Provide the (x, y) coordinate of the cell's center where the given text is located.  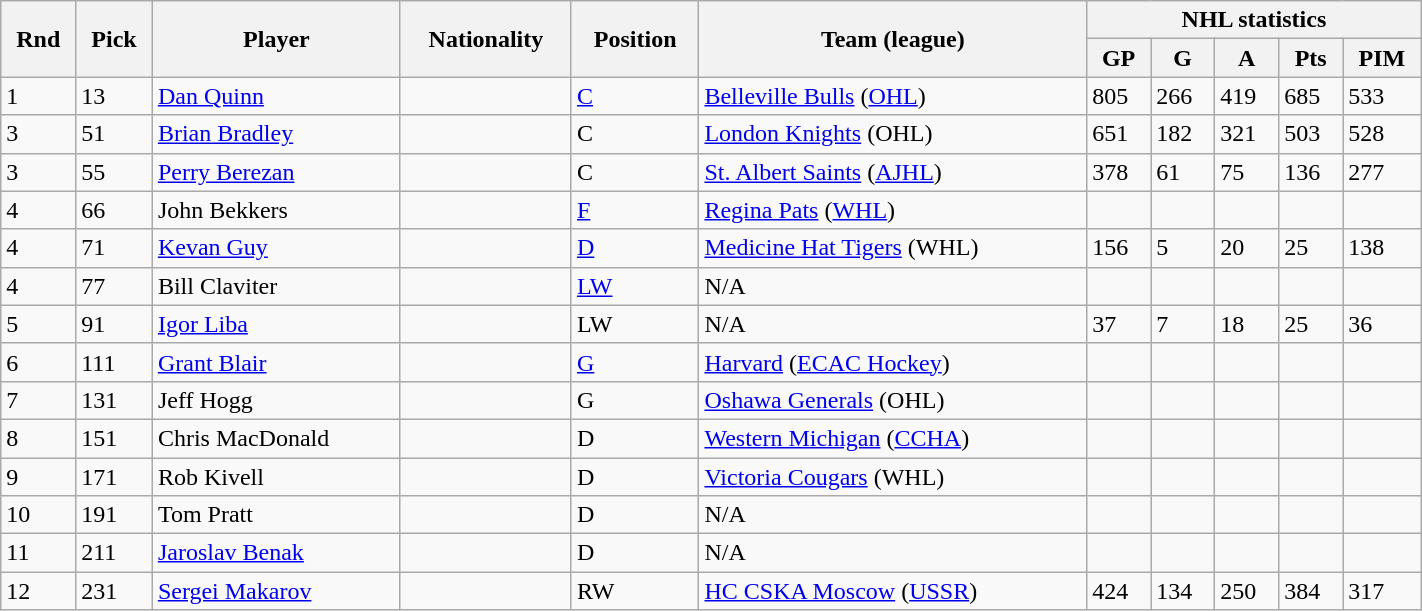
191 (114, 515)
151 (114, 438)
419 (1247, 96)
Nationality (486, 39)
424 (1119, 591)
11 (38, 553)
Chris MacDonald (276, 438)
75 (1247, 172)
71 (114, 248)
211 (114, 553)
66 (114, 210)
Tom Pratt (276, 515)
182 (1183, 134)
PIM (1382, 58)
Kevan Guy (276, 248)
171 (114, 477)
Oshawa Generals (OHL) (893, 400)
Western Michigan (CCHA) (893, 438)
131 (114, 400)
Rob Kivell (276, 477)
36 (1382, 324)
134 (1183, 591)
Grant Blair (276, 362)
138 (1382, 248)
18 (1247, 324)
A (1247, 58)
51 (114, 134)
Perry Berezan (276, 172)
13 (114, 96)
Rnd (38, 39)
Victoria Cougars (WHL) (893, 477)
Harvard (ECAC Hockey) (893, 362)
London Knights (OHL) (893, 134)
37 (1119, 324)
Regina Pats (WHL) (893, 210)
6 (38, 362)
533 (1382, 96)
55 (114, 172)
805 (1119, 96)
Player (276, 39)
384 (1311, 591)
91 (114, 324)
HC CSKA Moscow (USSR) (893, 591)
378 (1119, 172)
321 (1247, 134)
250 (1247, 591)
20 (1247, 248)
231 (114, 591)
Position (635, 39)
Team (league) (893, 39)
Jaroslav Benak (276, 553)
Bill Claviter (276, 286)
317 (1382, 591)
266 (1183, 96)
Pick (114, 39)
528 (1382, 134)
St. Albert Saints (AJHL) (893, 172)
111 (114, 362)
NHL statistics (1254, 20)
Jeff Hogg (276, 400)
61 (1183, 172)
Igor Liba (276, 324)
Sergei Makarov (276, 591)
1 (38, 96)
RW (635, 591)
Pts (1311, 58)
277 (1382, 172)
8 (38, 438)
77 (114, 286)
12 (38, 591)
F (635, 210)
503 (1311, 134)
651 (1119, 134)
156 (1119, 248)
Brian Bradley (276, 134)
136 (1311, 172)
John Bekkers (276, 210)
685 (1311, 96)
GP (1119, 58)
Dan Quinn (276, 96)
10 (38, 515)
Belleville Bulls (OHL) (893, 96)
Medicine Hat Tigers (WHL) (893, 248)
9 (38, 477)
